For the text-containing cell, return its midpoint in [x, y] coordinate format. 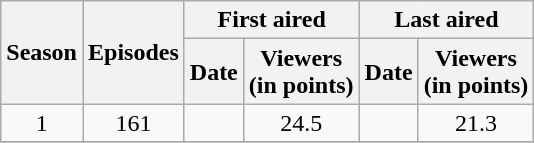
161 [133, 123]
Last aired [446, 20]
24.5 [301, 123]
1 [42, 123]
Season [42, 52]
Episodes [133, 52]
First aired [272, 20]
21.3 [476, 123]
